Return the [x, y] coordinate for the center point of the cell that contains the specified text.  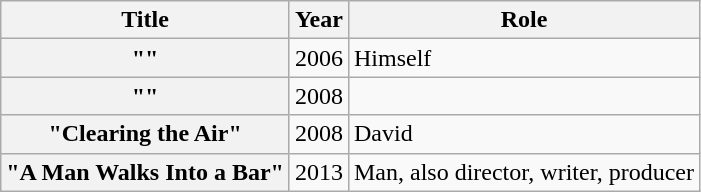
"Clearing the Air" [146, 134]
Man, also director, writer, producer [524, 172]
Role [524, 20]
2006 [318, 58]
David [524, 134]
Title [146, 20]
Himself [524, 58]
Year [318, 20]
2013 [318, 172]
"A Man Walks Into a Bar" [146, 172]
